Find where the given text appears and provide that cell's center as [X, Y] coordinate. 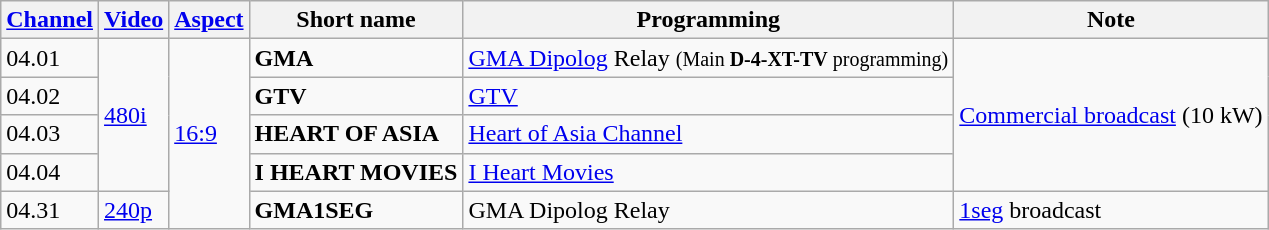
Programming [708, 20]
HEART OF ASIA [356, 134]
I HEART MOVIES [356, 172]
GMA Dipolog Relay (Main D-4-XT-TV programming) [708, 58]
04.31 [50, 210]
1seg broadcast [1111, 210]
GMA Dipolog Relay [708, 210]
Note [1111, 20]
I Heart Movies [708, 172]
Commercial broadcast (10 kW) [1111, 115]
480i [134, 115]
240p [134, 210]
04.03 [50, 134]
Heart of Asia Channel [708, 134]
Video [134, 20]
GMA [356, 58]
04.01 [50, 58]
Channel [50, 20]
04.04 [50, 172]
Short name [356, 20]
GMA1SEG [356, 210]
04.02 [50, 96]
16:9 [209, 134]
Aspect [209, 20]
